Output the (x, y) coordinate of the center of the cell containing the given text.  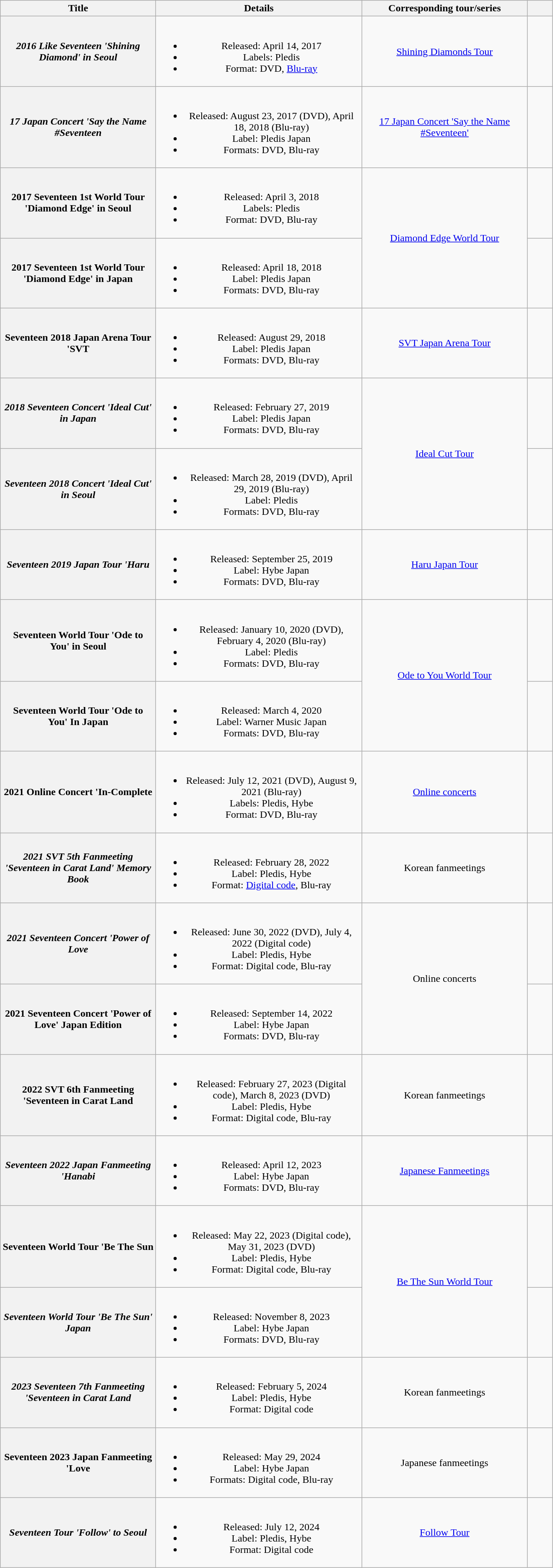
Seventeen 2019 Japan Tour 'Haru (78, 565)
Released: April 14, 2017Labels: PledisFormat: DVD, Blu-ray (259, 51)
Haru Japan Tour (444, 565)
2017 Seventeen 1st World Tour 'Diamond Edge' in Seoul (78, 203)
Released: March 4, 2020Label: Warner Music JapanFormats: DVD, Blu-ray (259, 716)
2017 Seventeen 1st World Tour 'Diamond Edge' in Japan (78, 273)
Released: February 27, 2023 (Digital code), March 8, 2023 (DVD)Label: Pledis, HybeFormat: Digital code, Blu-ray (259, 1095)
Released: April 18, 2018Label: Pledis JapanFormats: DVD, Blu-ray (259, 273)
Ode to You World Tour (444, 676)
Released: November 8, 2023Label: Hybe JapanFormats: DVD, Blu-ray (259, 1323)
17 Japan Concert 'Say the Name #Seventeen (78, 127)
Released: September 14, 2022Label: Hybe JapanFormats: DVD, Blu-ray (259, 1020)
Seventeen World Tour 'Ode to You' in Seoul (78, 640)
Released: September 25, 2019Label: Hybe JapanFormats: DVD, Blu-ray (259, 565)
Follow Tour (444, 1532)
2022 SVT 6th Fanmeeting 'Seventeen in Carat Land (78, 1095)
Seventeen World Tour 'Be The Sun (78, 1247)
Released: May 22, 2023 (Digital code), May 31, 2023 (DVD)Label: Pledis, HybeFormat: Digital code, Blu-ray (259, 1247)
Seventeen 2022 Japan Fanmeeting 'Hanabi (78, 1171)
Seventeen 2023 Japan Fanmeeting 'Love (78, 1463)
2018 Seventeen Concert 'Ideal Cut' in Japan (78, 413)
Seventeen World Tour 'Ode to You' In Japan (78, 716)
Released: July 12, 2024Label: Pledis, HybeFormat: Digital code (259, 1532)
2016 Like Seventeen 'Shining Diamond' in Seoul (78, 51)
Released: January 10, 2020 (DVD), February 4, 2020 (Blu-ray)Label: PledisFormats: DVD, Blu-ray (259, 640)
Released: March 28, 2019 (DVD), April 29, 2019 (Blu-ray)Label: PledisFormats: DVD, Blu-ray (259, 489)
Released: June 30, 2022 (DVD), July 4, 2022 (Digital code)Label: Pledis, HybeFormat: Digital code, Blu-ray (259, 944)
Diamond Edge World Tour (444, 238)
2021 SVT 5th Fanmeeting 'Seventeen in Carat Land' Memory Book (78, 868)
Details (259, 8)
Title (78, 8)
Shining Diamonds Tour (444, 51)
Corresponding tour/series (444, 8)
Released: July 12, 2021 (DVD), August 9, 2021 (Blu-ray)Labels: Pledis, HybeFormat: DVD, Blu-ray (259, 792)
Released: April 3, 2018Labels: PledisFormat: DVD, Blu-ray (259, 203)
2021 Seventeen Concert 'Power of Love' Japan Edition (78, 1020)
Released: May 29, 2024Label: Hybe JapanFormats: Digital code, Blu-ray (259, 1463)
2021 Seventeen Concert 'Power of Love (78, 944)
Ideal Cut Tour (444, 454)
Seventeen Tour 'Follow' to Seoul (78, 1532)
Seventeen 2018 Concert 'Ideal Cut' in Seoul (78, 489)
17 Japan Concert 'Say the Name #Seventeen' (444, 127)
Released: April 12, 2023Label: Hybe JapanFormats: DVD, Blu-ray (259, 1171)
Japanese Fanmeetings (444, 1171)
Released: February 5, 2024Label: Pledis, HybeFormat: Digital code (259, 1392)
Released: February 27, 2019Label: Pledis JapanFormats: DVD, Blu-ray (259, 413)
Japanese fanmeetings (444, 1463)
Released: August 29, 2018Label: Pledis JapanFormats: DVD, Blu-ray (259, 343)
Released: August 23, 2017 (DVD), April 18, 2018 (Blu-ray)Label: Pledis JapanFormats: DVD, Blu-ray (259, 127)
SVT Japan Arena Tour (444, 343)
Seventeen 2018 Japan Arena Tour 'SVT (78, 343)
2023 Seventeen 7th Fanmeeting 'Seventeen in Carat Land (78, 1392)
2021 Online Concert 'In-Complete (78, 792)
Be The Sun World Tour (444, 1281)
Released: February 28, 2022Label: Pledis, HybeFormat: Digital code, Blu-ray (259, 868)
Seventeen World Tour 'Be The Sun' Japan (78, 1323)
